Provide the (X, Y) coordinate of the cell's center where the given text is located.  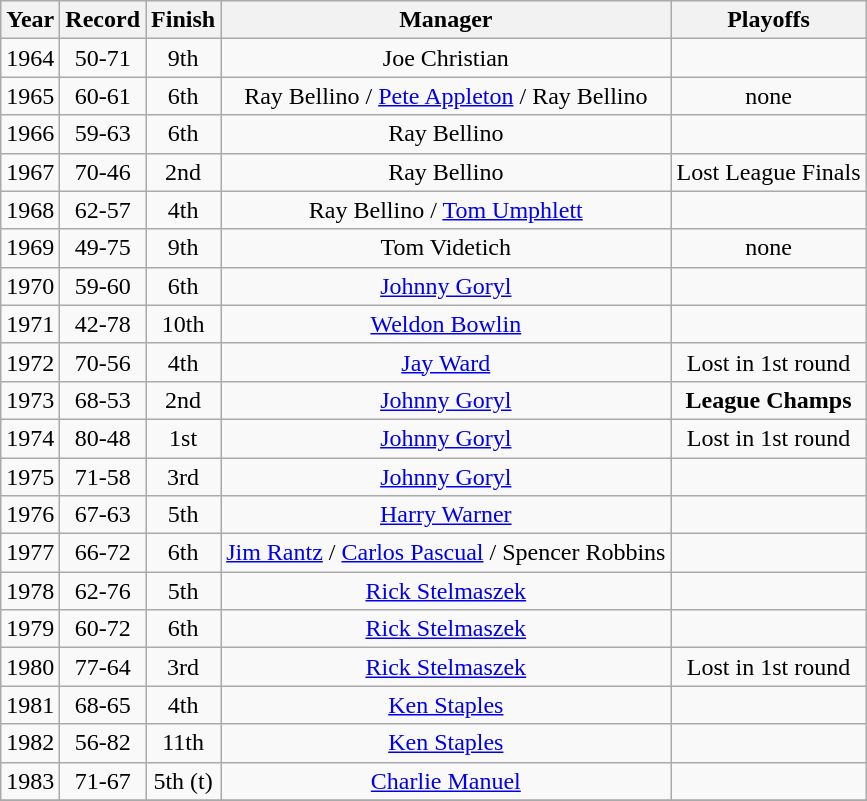
1976 (30, 515)
59-63 (103, 134)
Charlie Manuel (446, 781)
60-72 (103, 629)
Record (103, 20)
80-48 (103, 438)
Playoffs (768, 20)
1982 (30, 743)
5th (t) (184, 781)
1979 (30, 629)
62-76 (103, 591)
71-58 (103, 477)
Harry Warner (446, 515)
1973 (30, 400)
1981 (30, 705)
Ray Bellino / Tom Umphlett (446, 210)
1966 (30, 134)
62-57 (103, 210)
1977 (30, 553)
42-78 (103, 324)
1983 (30, 781)
Jim Rantz / Carlos Pascual / Spencer Robbins (446, 553)
1968 (30, 210)
56-82 (103, 743)
70-56 (103, 362)
Lost League Finals (768, 172)
67-63 (103, 515)
70-46 (103, 172)
68-53 (103, 400)
Jay Ward (446, 362)
Finish (184, 20)
77-64 (103, 667)
1970 (30, 286)
1974 (30, 438)
Tom Videtich (446, 248)
59-60 (103, 286)
49-75 (103, 248)
10th (184, 324)
1972 (30, 362)
League Champs (768, 400)
1st (184, 438)
Manager (446, 20)
Year (30, 20)
71-67 (103, 781)
1965 (30, 96)
Joe Christian (446, 58)
50-71 (103, 58)
1969 (30, 248)
Ray Bellino / Pete Appleton / Ray Bellino (446, 96)
Weldon Bowlin (446, 324)
1978 (30, 591)
1964 (30, 58)
1975 (30, 477)
68-65 (103, 705)
66-72 (103, 553)
60-61 (103, 96)
11th (184, 743)
1980 (30, 667)
1967 (30, 172)
1971 (30, 324)
